Return (x, y) of the center of cell containing provided text 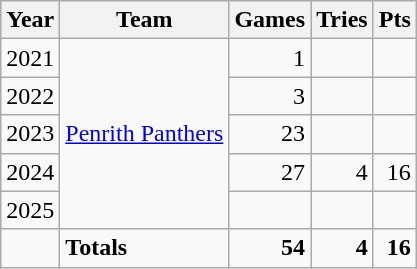
Games (270, 20)
3 (270, 96)
2025 (30, 210)
Year (30, 20)
2024 (30, 172)
2022 (30, 96)
2021 (30, 58)
Tries (342, 20)
Totals (144, 248)
Team (144, 20)
23 (270, 134)
Penrith Panthers (144, 134)
27 (270, 172)
1 (270, 58)
Pts (394, 20)
2023 (30, 134)
54 (270, 248)
